Scan for the cell matching the given text and deliver its [X, Y] coordinate at center. 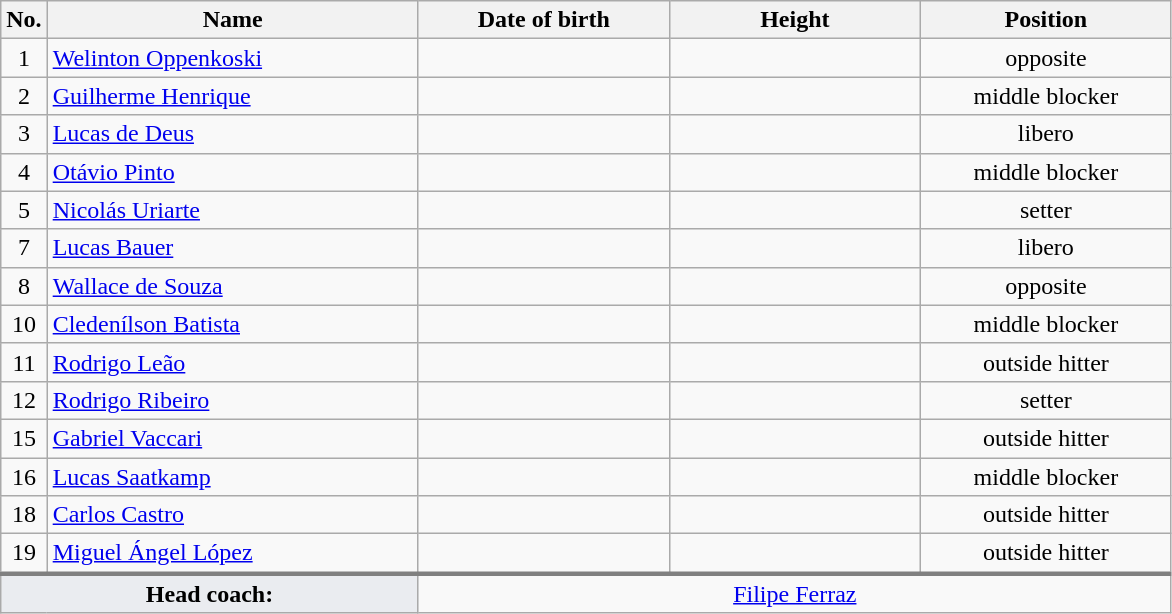
11 [24, 362]
Cledenílson Batista [232, 324]
2 [24, 96]
Guilherme Henrique [232, 96]
Miguel Ángel López [232, 554]
15 [24, 438]
3 [24, 134]
5 [24, 210]
Welinton Oppenkoski [232, 58]
Wallace de Souza [232, 286]
7 [24, 248]
Lucas Bauer [232, 248]
Height [794, 20]
Otávio Pinto [232, 172]
16 [24, 477]
Head coach: [210, 593]
12 [24, 400]
Gabriel Vaccari [232, 438]
Lucas de Deus [232, 134]
Filipe Ferraz [794, 593]
Nicolás Uriarte [232, 210]
Lucas Saatkamp [232, 477]
Name [232, 20]
1 [24, 58]
8 [24, 286]
18 [24, 515]
Position [1046, 20]
Rodrigo Ribeiro [232, 400]
Rodrigo Leão [232, 362]
19 [24, 554]
4 [24, 172]
Carlos Castro [232, 515]
Date of birth [544, 20]
10 [24, 324]
No. [24, 20]
